Capture the cell that displays the provided text and extract its [x, y] central coordinate. 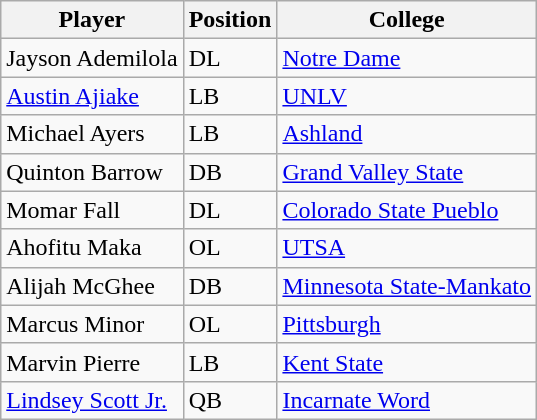
Notre Dame [407, 58]
Incarnate Word [407, 400]
Player [92, 20]
Momar Fall [92, 210]
Lindsey Scott Jr. [92, 400]
Kent State [407, 362]
Pittsburgh [407, 324]
Alijah McGhee [92, 286]
Ahofitu Maka [92, 248]
Position [230, 20]
Ashland [407, 134]
UTSA [407, 248]
Minnesota State-Mankato [407, 286]
QB [230, 400]
Jayson Ademilola [92, 58]
Marcus Minor [92, 324]
Marvin Pierre [92, 362]
Austin Ajiake [92, 96]
Grand Valley State [407, 172]
Quinton Barrow [92, 172]
UNLV [407, 96]
Michael Ayers [92, 134]
Colorado State Pueblo [407, 210]
College [407, 20]
